Detect which cell encompasses the target text, then output its [x, y] center coordinate. 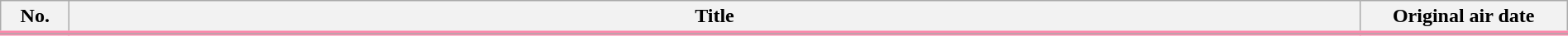
No. [35, 17]
Title [715, 17]
Original air date [1464, 17]
